Locate the cell with the specified text and output its [x, y] center coordinate. 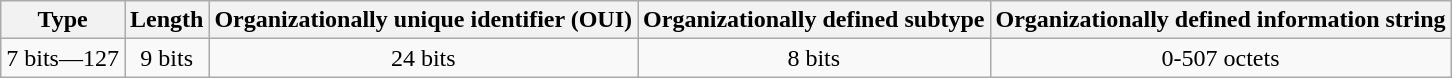
Type [63, 20]
Length [166, 20]
9 bits [166, 58]
0-507 octets [1220, 58]
Organizationally defined subtype [814, 20]
8 bits [814, 58]
7 bits—127 [63, 58]
24 bits [424, 58]
Organizationally defined information string [1220, 20]
Organizationally unique identifier (OUI) [424, 20]
